Identify which cell holds the provided text, then report its [X, Y] central coordinate. 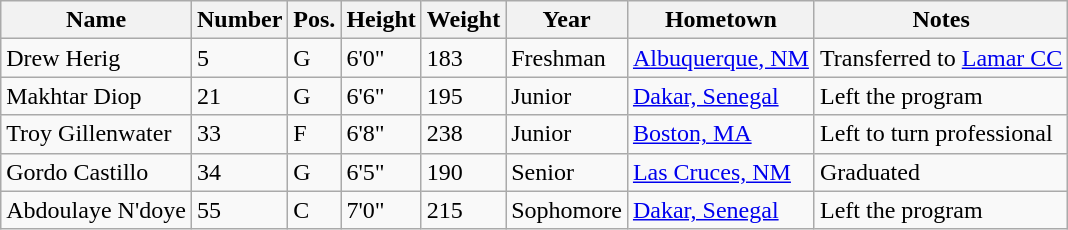
Weight [463, 20]
215 [463, 210]
Height [381, 20]
Pos. [314, 20]
F [314, 134]
Las Cruces, NM [720, 172]
Abdoulaye N'doye [96, 210]
C [314, 210]
238 [463, 134]
34 [239, 172]
Number [239, 20]
55 [239, 210]
Year [567, 20]
183 [463, 58]
195 [463, 96]
Transferred to Lamar CC [940, 58]
Freshman [567, 58]
Sophomore [567, 210]
5 [239, 58]
190 [463, 172]
Left to turn professional [940, 134]
Gordo Castillo [96, 172]
Name [96, 20]
6'8" [381, 134]
Notes [940, 20]
Boston, MA [720, 134]
Makhtar Diop [96, 96]
Graduated [940, 172]
21 [239, 96]
7'0" [381, 210]
6'6" [381, 96]
Troy Gillenwater [96, 134]
Senior [567, 172]
Albuquerque, NM [720, 58]
6'0" [381, 58]
Hometown [720, 20]
Drew Herig [96, 58]
6'5" [381, 172]
33 [239, 134]
